Return the (x, y) coordinate for the center point of the cell that contains the specified text.  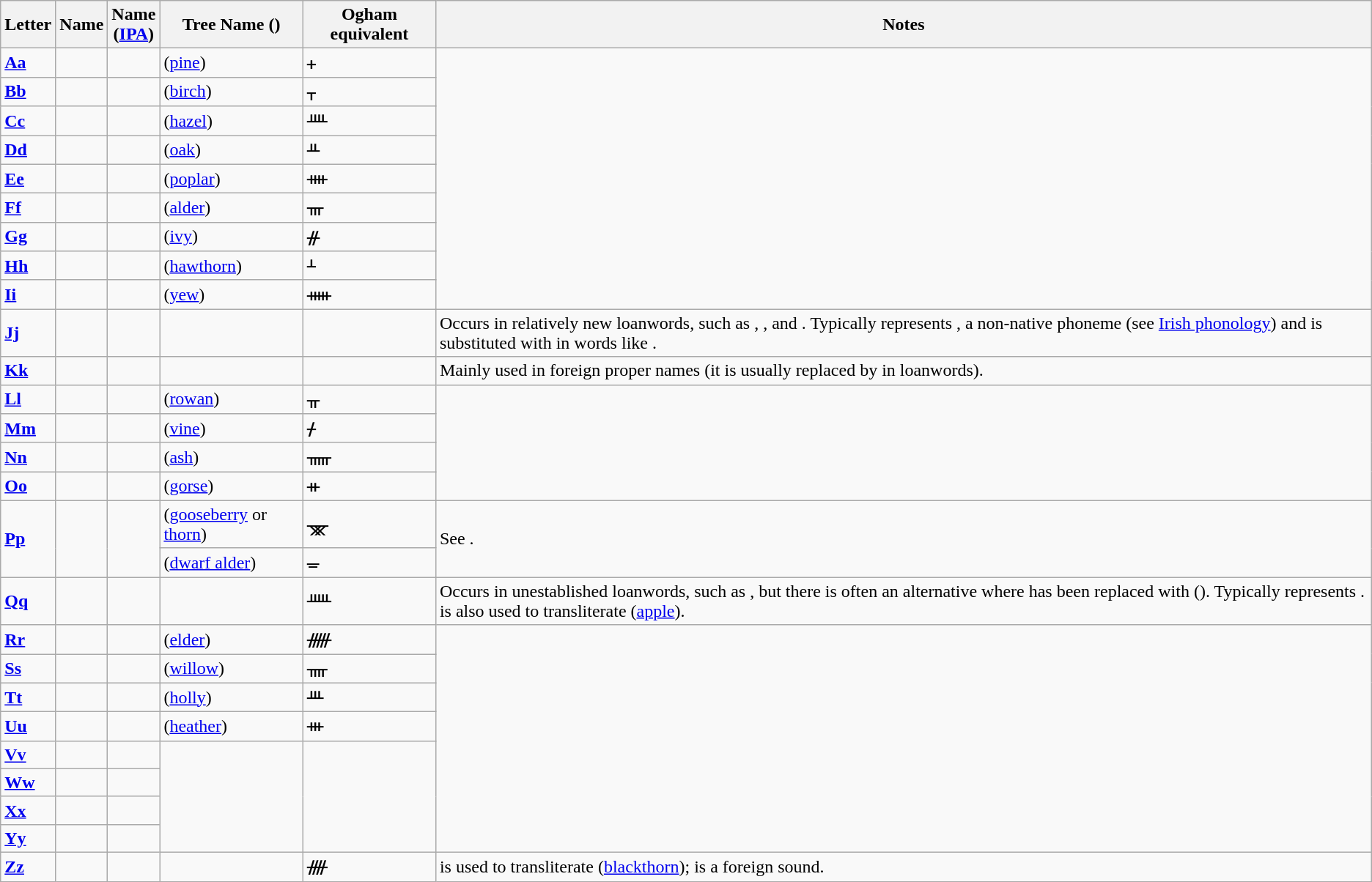
Letter (28, 25)
(yew) (232, 294)
ᚔ (369, 294)
Ii (28, 294)
Cc (28, 121)
Xx (28, 810)
Dd (28, 149)
Oo (28, 486)
(rowan) (232, 399)
ᚉ (369, 121)
Ff (28, 208)
Gg (28, 237)
Kk (28, 371)
Jj (28, 333)
ᚁ (369, 92)
See . (903, 539)
(heather) (232, 727)
ᚎ (369, 867)
ᚇ (369, 149)
ᚚ (369, 563)
(pine) (232, 63)
Bb (28, 92)
Aa (28, 63)
(vine) (232, 429)
Nn (28, 457)
Yy (28, 838)
ᚘ (369, 525)
Pp (28, 539)
ᚋ (369, 429)
ᚑ (369, 486)
Tree Name () (232, 25)
ᚆ (369, 266)
Name (82, 25)
Ee (28, 179)
ᚐ (369, 63)
Mainly used in foreign proper names (it is usually replaced by in loanwords). (903, 371)
ᚌ (369, 237)
(ash) (232, 457)
(oak) (232, 149)
(gooseberry or thorn) (232, 525)
Tt (28, 697)
Notes (903, 25)
is used to transliterate (blackthorn); is a foreign sound. (903, 867)
Uu (28, 727)
(ivy) (232, 237)
ᚅ (369, 457)
Ww (28, 782)
(hawthorn) (232, 266)
(hazel) (232, 121)
ᚂ (369, 399)
(elder) (232, 640)
(birch) (232, 92)
(alder) (232, 208)
(poplar) (232, 179)
(holly) (232, 697)
ᚄ (369, 668)
ᚊ (369, 601)
ᚒ (369, 727)
Rr (28, 640)
Zz (28, 867)
Vv (28, 755)
Mm (28, 429)
ᚓ (369, 179)
Name(IPA) (133, 25)
(dwarf alder) (232, 563)
Qq (28, 601)
ᚏ (369, 640)
Hh (28, 266)
Ll (28, 399)
ᚈ (369, 697)
ᚃ (369, 208)
(willow) (232, 668)
Ss (28, 668)
(gorse) (232, 486)
Ogham equivalent (369, 25)
